Capture the cell that displays the provided text and extract its (x, y) central coordinate. 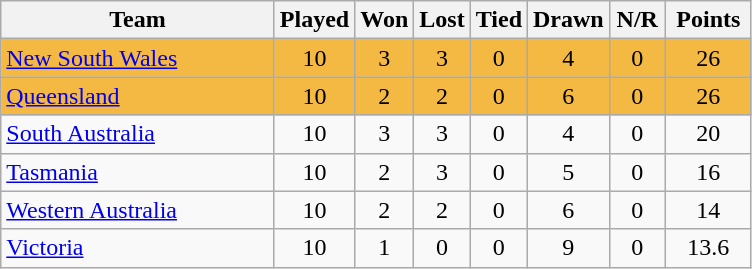
Western Australia (138, 210)
Lost (442, 20)
Victoria (138, 248)
Points (708, 20)
5 (569, 172)
Tied (498, 20)
14 (708, 210)
Queensland (138, 96)
Drawn (569, 20)
9 (569, 248)
Team (138, 20)
13.6 (708, 248)
Won (384, 20)
New South Wales (138, 58)
1 (384, 248)
Tasmania (138, 172)
20 (708, 134)
16 (708, 172)
South Australia (138, 134)
N/R (637, 20)
Played (314, 20)
